Identify which cell holds the provided text, then report its [x, y] central coordinate. 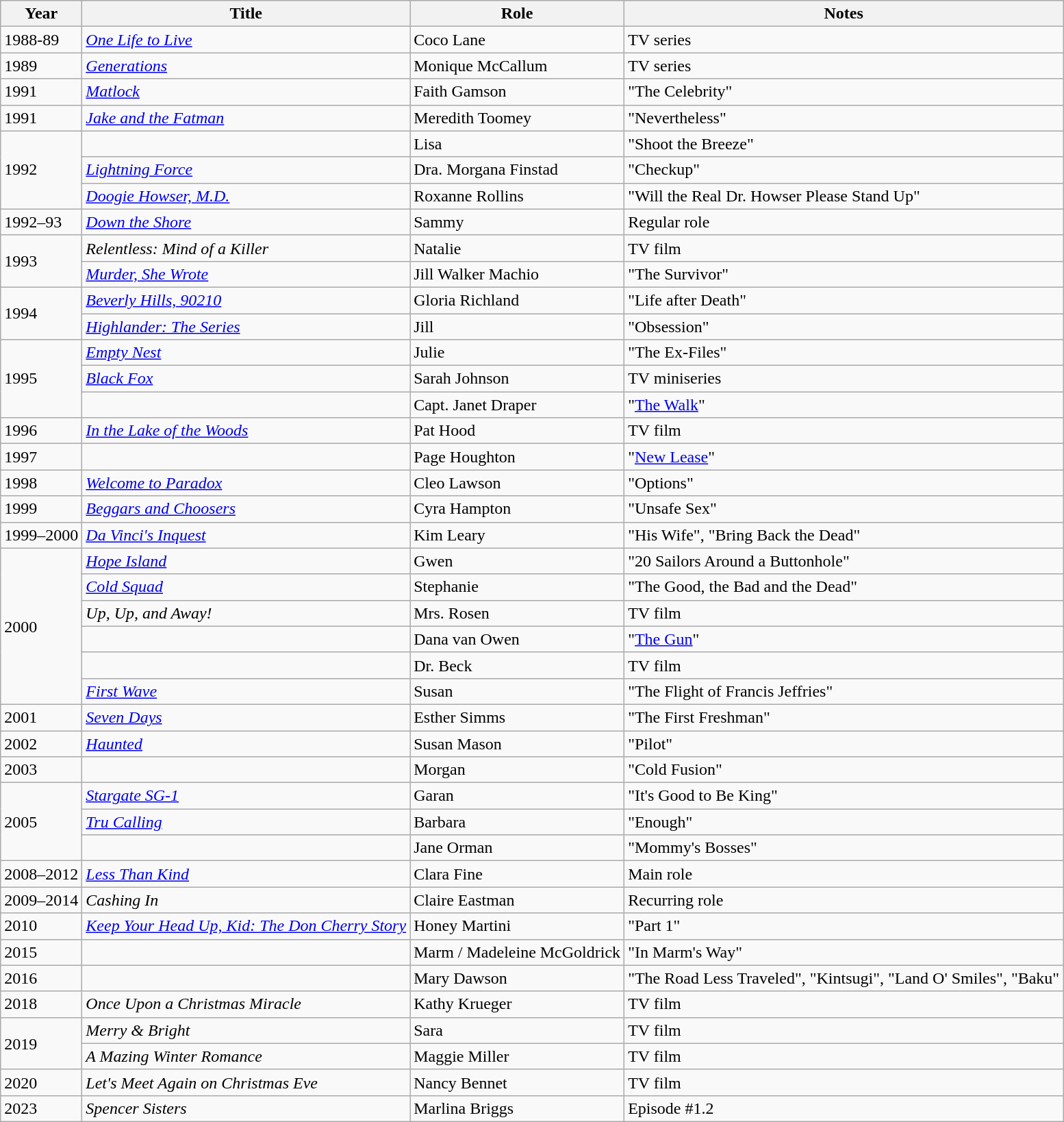
"The First Freshman" [844, 717]
Lisa [518, 144]
2016 [41, 978]
Notes [844, 14]
Matlock [246, 92]
Esther Simms [518, 717]
Honey Martini [518, 926]
2000 [41, 626]
1996 [41, 431]
2008–2012 [41, 874]
2001 [41, 717]
Jake and the Fatman [246, 118]
First Wave [246, 691]
Roxanne Rollins [518, 196]
Down the Shore [246, 222]
Barbara [518, 822]
Da Vinci's Inquest [246, 535]
Beverly Hills, 90210 [246, 300]
Spencer Sisters [246, 1108]
2015 [41, 952]
Recurring role [844, 900]
Sara [518, 1030]
"The Ex-Files" [844, 353]
Haunted [246, 743]
1992–93 [41, 222]
"Mommy's Bosses" [844, 848]
Doogie Howser, M.D. [246, 196]
Up, Up, and Away! [246, 613]
1992 [41, 170]
Lightning Force [246, 170]
1988-89 [41, 40]
Dr. Beck [518, 665]
Let's Meet Again on Christmas Eve [246, 1082]
Claire Eastman [518, 900]
1993 [41, 261]
Jill Walker Machio [518, 274]
2018 [41, 1004]
Less Than Kind [246, 874]
"Enough" [844, 822]
Kim Leary [518, 535]
One Life to Live [246, 40]
Natalie [518, 248]
Dra. Morgana Finstad [518, 170]
"Pilot" [844, 743]
Murder, She Wrote [246, 274]
Regular role [844, 222]
Cashing In [246, 900]
Meredith Toomey [518, 118]
"20 Sailors Around a Buttonhole" [844, 561]
Capt. Janet Draper [518, 405]
Susan [518, 691]
"The Gun" [844, 639]
Kathy Krueger [518, 1004]
"Cold Fusion" [844, 770]
Relentless: Mind of a Killer [246, 248]
2023 [41, 1108]
2002 [41, 743]
"Checkup" [844, 170]
"It's Good to Be King" [844, 796]
In the Lake of the Woods [246, 431]
Cold Squad [246, 587]
1989 [41, 66]
Julie [518, 353]
A Mazing Winter Romance [246, 1056]
2020 [41, 1082]
"The Flight of Francis Jeffries" [844, 691]
1994 [41, 313]
Jill [518, 327]
Clara Fine [518, 874]
Merry & Bright [246, 1030]
"The Good, the Bad and the Dead" [844, 587]
"Part 1" [844, 926]
2019 [41, 1043]
Welcome to Paradox [246, 483]
Monique McCallum [518, 66]
Mrs. Rosen [518, 613]
"Nevertheless" [844, 118]
Stargate SG-1 [246, 796]
Seven Days [246, 717]
Empty Nest [246, 353]
2009–2014 [41, 900]
Sarah Johnson [518, 379]
"Will the Real Dr. Howser Please Stand Up" [844, 196]
Episode #1.2 [844, 1108]
Cyra Hampton [518, 509]
Marlina Briggs [518, 1108]
Highlander: The Series [246, 327]
1999 [41, 509]
"Options" [844, 483]
Page Houghton [518, 457]
Mary Dawson [518, 978]
Once Upon a Christmas Miracle [246, 1004]
"In Marm's Way" [844, 952]
Gloria Richland [518, 300]
Susan Mason [518, 743]
Maggie Miller [518, 1056]
"Unsafe Sex" [844, 509]
1997 [41, 457]
"The Walk" [844, 405]
Coco Lane [518, 40]
1995 [41, 379]
"His Wife", "Bring Back the Dead" [844, 535]
Dana van Owen [518, 639]
Keep Your Head Up, Kid: The Don Cherry Story [246, 926]
Pat Hood [518, 431]
Black Fox [246, 379]
1999–2000 [41, 535]
Stephanie [518, 587]
2003 [41, 770]
Beggars and Choosers [246, 509]
"The Road Less Traveled", "Kintsugi", "Land O' Smiles", "Baku" [844, 978]
Hope Island [246, 561]
Cleo Lawson [518, 483]
Nancy Bennet [518, 1082]
Marm / Madeleine McGoldrick [518, 952]
2010 [41, 926]
Gwen [518, 561]
TV miniseries [844, 379]
Title [246, 14]
Tru Calling [246, 822]
Main role [844, 874]
Garan [518, 796]
"The Survivor" [844, 274]
2005 [41, 822]
Year [41, 14]
"Shoot the Breeze" [844, 144]
"New Lease" [844, 457]
1998 [41, 483]
Sammy [518, 222]
Role [518, 14]
Morgan [518, 770]
Generations [246, 66]
"Obsession" [844, 327]
Faith Gamson [518, 92]
Jane Orman [518, 848]
"The Celebrity" [844, 92]
"Life after Death" [844, 300]
